Scan for the cell matching the given text and deliver its (X, Y) coordinate at center. 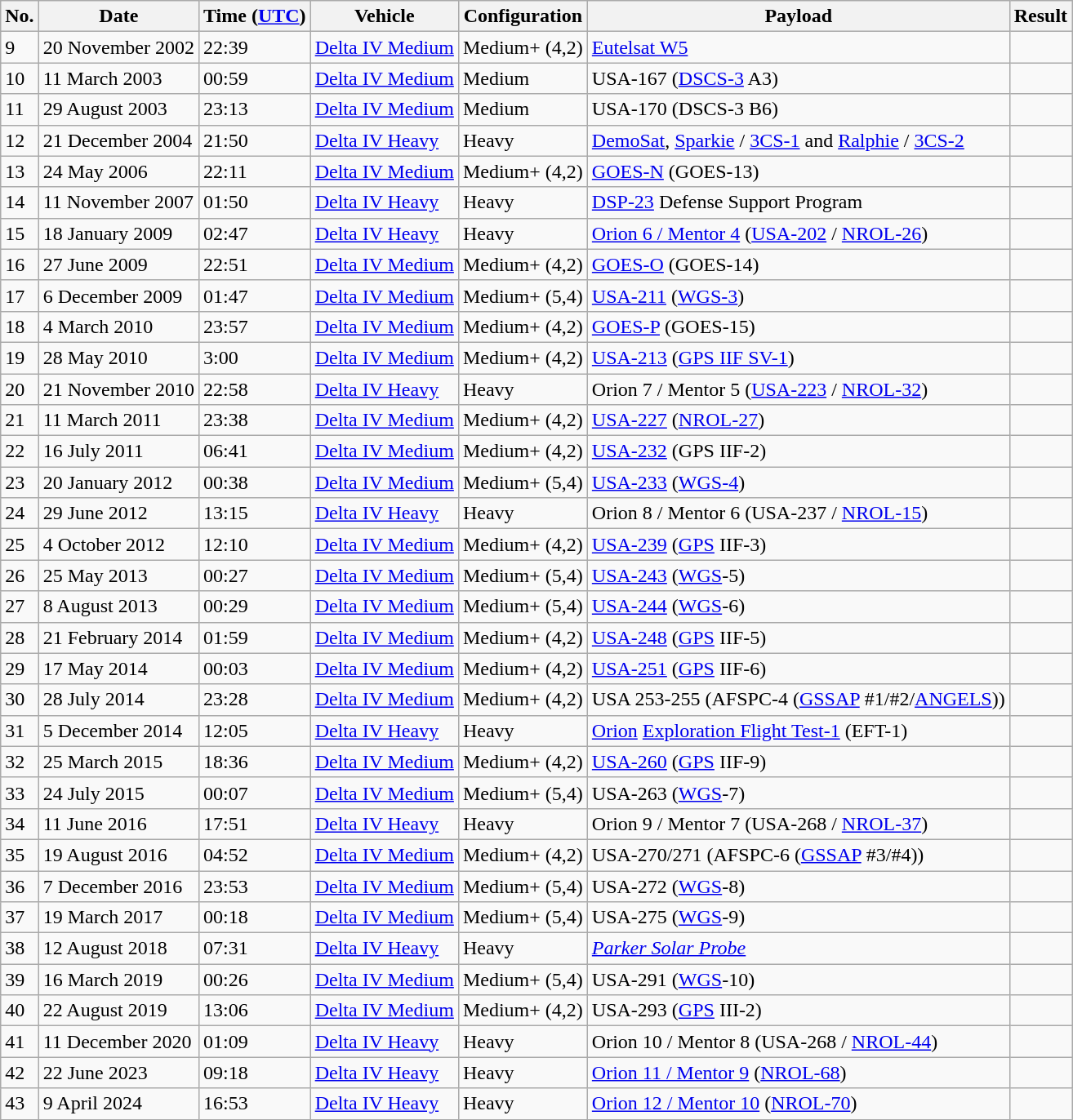
25 May 2013 (118, 576)
USA-243 (WGS-5) (799, 576)
16 July 2011 (118, 451)
31 (20, 731)
USA-170 (DSCS-3 B6) (799, 109)
19 (20, 358)
No. (20, 16)
17 May 2014 (118, 669)
35 (20, 855)
22 August 2019 (118, 1011)
15 (20, 233)
9 (20, 47)
4 March 2010 (118, 327)
Orion 6 / Mentor 4 (USA-202 / NROL-26) (799, 233)
Orion 12 / Mentor 10 (NROL-70) (799, 1104)
42 (20, 1073)
Orion 11 / Mentor 9 (NROL-68) (799, 1073)
01:59 (255, 638)
41 (20, 1042)
18:36 (255, 762)
16:53 (255, 1104)
6 December 2009 (118, 296)
11 June 2016 (118, 824)
21 February 2014 (118, 638)
USA-275 (WGS-9) (799, 918)
USA-239 (GPS IIF-3) (799, 544)
18 January 2009 (118, 233)
27 (20, 607)
14 (20, 202)
38 (20, 949)
36 (20, 886)
18 (20, 327)
22:51 (255, 264)
00:27 (255, 576)
21 November 2010 (118, 389)
13 (20, 171)
USA-260 (GPS IIF-9) (799, 762)
27 June 2009 (118, 264)
Orion 8 / Mentor 6 (USA-237 / NROL-15) (799, 513)
16 March 2019 (118, 980)
USA-211 (WGS-3) (799, 296)
32 (20, 762)
04:52 (255, 855)
19 August 2016 (118, 855)
25 March 2015 (118, 762)
00:38 (255, 482)
20 November 2002 (118, 47)
01:50 (255, 202)
Result (1040, 16)
33 (20, 793)
07:31 (255, 949)
11 March 2003 (118, 78)
02:47 (255, 233)
USA-167 (DSCS-3 A3) (799, 78)
17:51 (255, 824)
USA-248 (GPS IIF-5) (799, 638)
12:05 (255, 731)
Parker Solar Probe (799, 949)
40 (20, 1011)
Eutelsat W5 (799, 47)
20 January 2012 (118, 482)
Vehicle (384, 16)
00:18 (255, 918)
22:58 (255, 389)
21 (20, 420)
29 June 2012 (118, 513)
43 (20, 1104)
17 (20, 296)
22 June 2023 (118, 1073)
23 (20, 482)
USA-232 (GPS IIF-2) (799, 451)
Time (UTC) (255, 16)
24 May 2006 (118, 171)
USA-263 (WGS-7) (799, 793)
28 (20, 638)
29 (20, 669)
USA 253-255 (AFSPC-4 (GSSAP #1/#2/ANGELS)) (799, 700)
19 March 2017 (118, 918)
10 (20, 78)
USA-244 (WGS-6) (799, 607)
34 (20, 824)
12:10 (255, 544)
Payload (799, 16)
23:38 (255, 420)
26 (20, 576)
3:00 (255, 358)
24 July 2015 (118, 793)
GOES-O (GOES-14) (799, 264)
01:47 (255, 296)
11 November 2007 (118, 202)
7 December 2016 (118, 886)
21:50 (255, 140)
GOES-P (GOES-15) (799, 327)
Orion Exploration Flight Test-1 (EFT-1) (799, 731)
23:57 (255, 327)
USA-272 (WGS-8) (799, 886)
23:53 (255, 886)
28 May 2010 (118, 358)
DemoSat, Sparkie / 3CS-1 and Ralphie / 3CS-2 (799, 140)
USA-227 (NROL-27) (799, 420)
11 (20, 109)
Configuration (523, 16)
23:28 (255, 700)
5 December 2014 (118, 731)
00:07 (255, 793)
Orion 10 / Mentor 8 (USA-268 / NROL-44) (799, 1042)
12 (20, 140)
11 December 2020 (118, 1042)
USA-270/271 (AFSPC-6 (GSSAP #3/#4)) (799, 855)
4 October 2012 (118, 544)
30 (20, 700)
01:09 (255, 1042)
DSP-23 Defense Support Program (799, 202)
23:13 (255, 109)
USA-233 (WGS-4) (799, 482)
09:18 (255, 1073)
21 December 2004 (118, 140)
GOES-N (GOES-13) (799, 171)
16 (20, 264)
37 (20, 918)
00:03 (255, 669)
USA-291 (WGS-10) (799, 980)
00:26 (255, 980)
USA-213 (GPS IIF SV-1) (799, 358)
22:11 (255, 171)
20 (20, 389)
28 July 2014 (118, 700)
12 August 2018 (118, 949)
USA-251 (GPS IIF-6) (799, 669)
11 March 2011 (118, 420)
8 August 2013 (118, 607)
9 April 2024 (118, 1104)
29 August 2003 (118, 109)
USA-293 (GPS III-2) (799, 1011)
25 (20, 544)
24 (20, 513)
22:39 (255, 47)
00:59 (255, 78)
22 (20, 451)
39 (20, 980)
00:29 (255, 607)
Orion 7 / Mentor 5 (USA-223 / NROL-32) (799, 389)
13:06 (255, 1011)
13:15 (255, 513)
Date (118, 16)
06:41 (255, 451)
Orion 9 / Mentor 7 (USA-268 / NROL-37) (799, 824)
